For the text-containing cell, return its midpoint in (x, y) coordinate format. 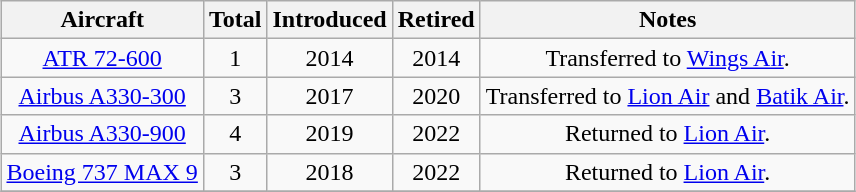
4 (235, 134)
2018 (330, 172)
2020 (436, 96)
Transferred to Wings Air. (668, 58)
Retired (436, 20)
Introduced (330, 20)
Total (235, 20)
Airbus A330-300 (102, 96)
Aircraft (102, 20)
Airbus A330-900 (102, 134)
Boeing 737 MAX 9 (102, 172)
Notes (668, 20)
Transferred to Lion Air and Batik Air. (668, 96)
ATR 72-600 (102, 58)
2017 (330, 96)
1 (235, 58)
2019 (330, 134)
